Identify which cell holds the provided text, then report its (x, y) central coordinate. 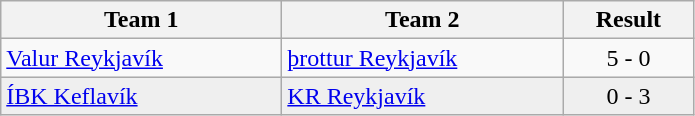
5 - 0 (628, 58)
Valur Reykjavík (142, 58)
þrottur Reykjavík (422, 58)
Team 2 (422, 20)
ÍBK Keflavík (142, 96)
Team 1 (142, 20)
0 - 3 (628, 96)
KR Reykjavík (422, 96)
Result (628, 20)
